Capture the cell that displays the provided text and extract its [X, Y] central coordinate. 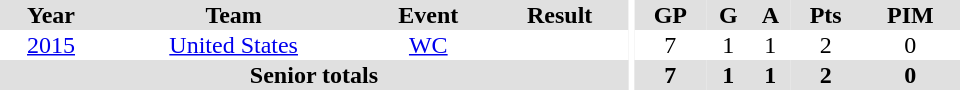
Senior totals [314, 75]
WC [428, 45]
PIM [910, 15]
2015 [51, 45]
Event [428, 15]
Result [560, 15]
A [770, 15]
Year [51, 15]
GP [670, 15]
Team [234, 15]
G [728, 15]
United States [234, 45]
Pts [826, 15]
